Pinpoint the cell where the given text exists, returning its (x, y) midpoint coordinate. 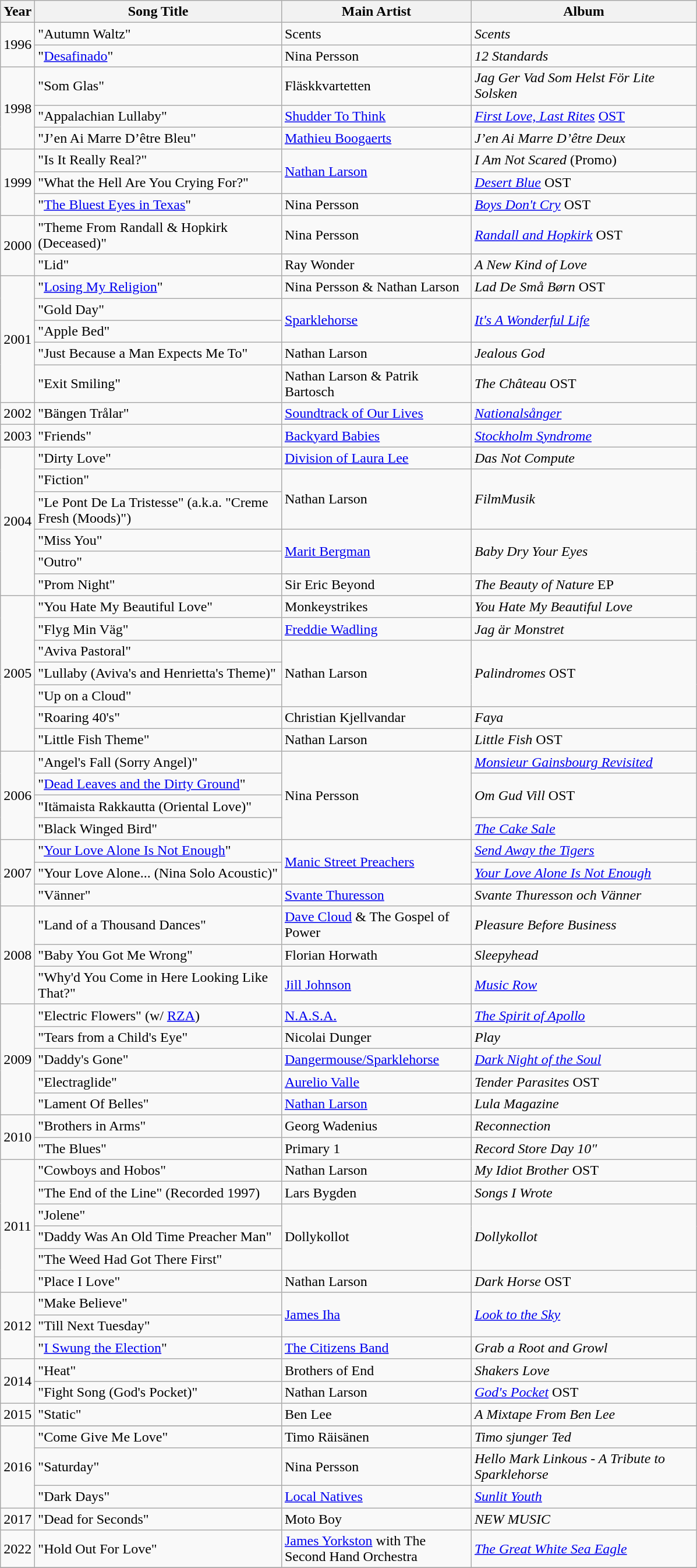
Georg Wadenius (376, 1126)
"Dead Leaves and the Dirty Ground" (158, 784)
Dave Cloud & The Gospel of Power (376, 925)
Jag är Monstret (583, 629)
"The End of the Line" (Recorded 1997) (158, 1193)
Randall and Hopkirk OST (583, 234)
Nathan Larson & Patrik Bartosch (376, 383)
Dark Night of the Soul (583, 1059)
The Spirit of Apollo (583, 1015)
Dangermouse/Sparklehorse (376, 1059)
Song Title (158, 12)
"Prom Night" (158, 584)
"Gold Day" (158, 309)
Desert Blue OST (583, 182)
Division of Laura Lee (376, 458)
Lars Bygden (376, 1193)
2001 (17, 339)
Timo Räisänen (376, 1436)
Sunlit Youth (583, 1497)
"Land of a Thousand Dances" (158, 925)
Mathieu Boogaerts (376, 138)
I Am Not Scared (Promo) (583, 160)
"Fiction" (158, 480)
"Dark Days" (158, 1497)
"Till Next Tuesday" (158, 1326)
Soundtrack of Our Lives (376, 414)
"The Blues" (158, 1148)
N.A.S.A. (376, 1015)
"Som Glas" (158, 86)
"Static" (158, 1414)
Primary 1 (376, 1148)
1999 (17, 182)
A New Kind of Love (583, 265)
Svante Thuresson (376, 895)
"Daddy's Gone" (158, 1059)
"Black Winged Bird" (158, 829)
"Roaring 40's" (158, 718)
"Theme From Randall & Hopkirk (Deceased)" (158, 234)
"Why'd You Come in Here Looking Like That?" (158, 985)
2012 (17, 1326)
Year (17, 12)
"Jolene" (158, 1215)
Pleasure Before Business (583, 925)
2016 (17, 1466)
2005 (17, 673)
"Desafinado" (158, 56)
12 Standards (583, 56)
Timo sjunger Ted (583, 1436)
Monsieur Gainsbourg Revisited (583, 762)
The Great White Sea Eagle (583, 1549)
Jag Ger Vad Som Helst För Lite Solsken (583, 86)
"I Swung the Election" (158, 1348)
Sleepyhead (583, 955)
Ray Wonder (376, 265)
Moto Boy (376, 1519)
Lula Magazine (583, 1104)
2003 (17, 436)
"Angel's Fall (Sorry Angel)" (158, 762)
My Idiot Brother OST (583, 1171)
Stockholm Syndrome (583, 436)
Palindromes OST (583, 673)
"Outro" (158, 562)
"Your Love Alone Is Not Enough" (158, 851)
2010 (17, 1137)
2017 (17, 1519)
2006 (17, 795)
"Cowboys and Hobos" (158, 1171)
"Friends" (158, 436)
Grab a Root and Growl (583, 1348)
2002 (17, 414)
First Love, Last Rites OST (583, 116)
"You Hate My Beautiful Love" (158, 607)
"Autumn Waltz" (158, 34)
"Saturday" (158, 1467)
"Make Believe" (158, 1303)
J’en Ai Marre D’être Deux (583, 138)
"Fight Song (God's Pocket)" (158, 1392)
Das Not Compute (583, 458)
Play (583, 1037)
Local Natives (376, 1497)
"Tears from a Child's Eye" (158, 1037)
Christian Kjellvandar (376, 718)
James Iha (376, 1315)
Florian Horwath (376, 955)
"Little Fish Theme" (158, 740)
2015 (17, 1414)
"Appalachian Lullaby" (158, 116)
Reconnection (583, 1126)
Aurelio Valle (376, 1082)
Shudder To Think (376, 116)
"Up on a Cloud" (158, 695)
Backyard Babies (376, 436)
"Place I Love" (158, 1281)
Manic Street Preachers (376, 862)
"Is It Really Real?" (158, 160)
Marit Bergman (376, 551)
"Itämaista Rakkautta (Oriental Love)" (158, 806)
You Hate My Beautiful Love (583, 607)
"Flyg Min Väg" (158, 629)
Tender Parasites OST (583, 1082)
"Your Love Alone... (Nina Solo Acoustic)" (158, 873)
Boys Don't Cry OST (583, 205)
"Exit Smiling" (158, 383)
"Losing My Religion" (158, 287)
"Heat" (158, 1370)
James Yorkston with The Second Hand Orchestra (376, 1549)
2000 (17, 246)
"J’en Ai Marre D’être Bleu" (158, 138)
"Dead for Seconds" (158, 1519)
1996 (17, 45)
Lad De Små Børn OST (583, 287)
"Miss You" (158, 540)
"Electraglide" (158, 1082)
Look to the Sky (583, 1315)
Dark Horse OST (583, 1281)
Svante Thuresson och Vänner (583, 895)
A Mixtape From Ben Lee (583, 1414)
"Le Pont De La Tristesse" (a.k.a. "Creme Fresh (Moods)") (158, 510)
2007 (17, 873)
"Hold Out For Love" (158, 1549)
"Daddy Was An Old Time Preacher Man" (158, 1237)
2022 (17, 1549)
Shakers Love (583, 1370)
Album (583, 12)
"Lament Of Belles" (158, 1104)
2014 (17, 1381)
"What the Hell Are You Crying For?" (158, 182)
"Brothers in Arms" (158, 1126)
Main Artist (376, 12)
Little Fish OST (583, 740)
"Electric Flowers" (w/ RZA) (158, 1015)
"Baby You Got Me Wrong" (158, 955)
"Vänner" (158, 895)
Om Gud Vill OST (583, 795)
Music Row (583, 985)
Sir Eric Beyond (376, 584)
"The Bluest Eyes in Texas" (158, 205)
Jill Johnson (376, 985)
"Aviva Pastoral" (158, 651)
Hello Mark Linkous - A Tribute to Sparklehorse (583, 1467)
"Lid" (158, 265)
The Citizens Band (376, 1348)
Ben Lee (376, 1414)
1998 (17, 108)
Monkeystrikes (376, 607)
The Beauty of Nature EP (583, 584)
2004 (17, 521)
"Just Because a Man Expects Me To" (158, 354)
Sparklehorse (376, 320)
"The Weed Had Got There First" (158, 1259)
Brothers of End (376, 1370)
"Lullaby (Aviva's and Henrietta's Theme)" (158, 673)
Freddie Wadling (376, 629)
Songs I Wrote (583, 1193)
Nina Persson & Nathan Larson (376, 287)
Send Away the Tigers (583, 851)
Your Love Alone Is Not Enough (583, 873)
Nicolai Dunger (376, 1037)
The Cake Sale (583, 829)
Baby Dry Your Eyes (583, 551)
Record Store Day 10" (583, 1148)
God's Pocket OST (583, 1392)
It's A Wonderful Life (583, 320)
Fläskkvartetten (376, 86)
Jealous God (583, 354)
2011 (17, 1226)
"Apple Bed" (158, 332)
NEW MUSIC (583, 1519)
"Come Give Me Love" (158, 1436)
FilmMusik (583, 499)
"Dirty Love" (158, 458)
Faya (583, 718)
2008 (17, 955)
Nationalsånger (583, 414)
"Bängen Trålar" (158, 414)
2009 (17, 1059)
The Château OST (583, 383)
